Capture the cell that displays the provided text and extract its (x, y) central coordinate. 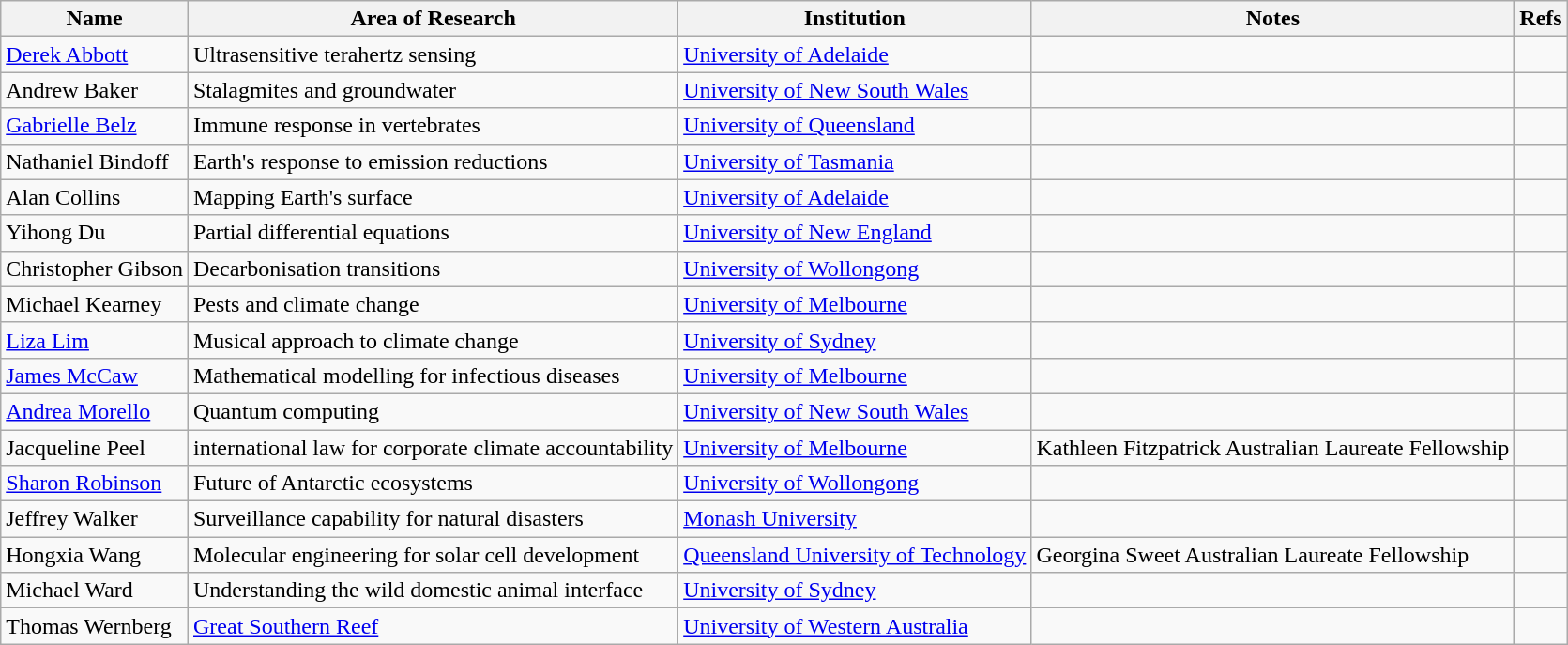
Great Southern Reef (433, 626)
Musical approach to climate change (433, 340)
Earth's response to emission reductions (433, 161)
Michael Ward (95, 591)
University of Tasmania (855, 161)
Understanding the wild domestic animal interface (433, 591)
Mapping Earth's surface (433, 197)
Alan Collins (95, 197)
Jeffrey Walker (95, 519)
Andrea Morello (95, 411)
Kathleen Fitzpatrick Australian Laureate Fellowship (1272, 448)
Sharon Robinson (95, 484)
Notes (1272, 19)
Name (95, 19)
Jacqueline Peel (95, 448)
Immune response in vertebrates (433, 126)
Monash University (855, 519)
Liza Lim (95, 340)
Christopher Gibson (95, 269)
Future of Antarctic ecosystems (433, 484)
Georgina Sweet Australian Laureate Fellowship (1272, 555)
Institution (855, 19)
Queensland University of Technology (855, 555)
Mathematical modelling for infectious diseases (433, 376)
Surveillance capability for natural disasters (433, 519)
Decarbonisation transitions (433, 269)
Stalagmites and groundwater (433, 90)
Thomas Wernberg (95, 626)
Andrew Baker (95, 90)
Quantum computing (433, 411)
Derek Abbott (95, 54)
Ultrasensitive terahertz sensing (433, 54)
Area of Research (433, 19)
James McCaw (95, 376)
Refs (1541, 19)
Gabrielle Belz (95, 126)
University of Western Australia (855, 626)
international law for corporate climate accountability (433, 448)
Partial differential equations (433, 233)
Molecular engineering for solar cell development (433, 555)
Pests and climate change (433, 304)
University of New England (855, 233)
Nathaniel Bindoff (95, 161)
Michael Kearney (95, 304)
Hongxia Wang (95, 555)
Yihong Du (95, 233)
University of Queensland (855, 126)
